Output the (x, y) coordinate of the center of the cell containing the given text.  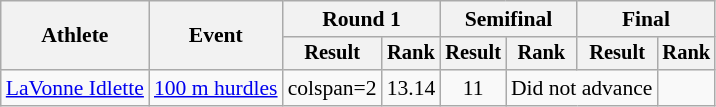
Athlete (75, 36)
Final (646, 19)
11 (473, 88)
Event (216, 36)
Round 1 (362, 19)
LaVonne Idlette (75, 88)
Did not advance (582, 88)
Semifinal (508, 19)
colspan=2 (332, 88)
100 m hurdles (216, 88)
13.14 (412, 88)
